Pinpoint the cell where the given text exists, returning its (x, y) midpoint coordinate. 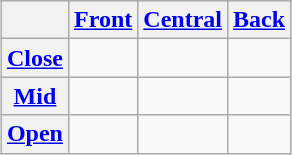
Mid (34, 96)
Central (183, 20)
Back (258, 20)
Front (102, 20)
Close (34, 58)
Open (34, 134)
